Scan for the cell matching the given text and deliver its (x, y) coordinate at center. 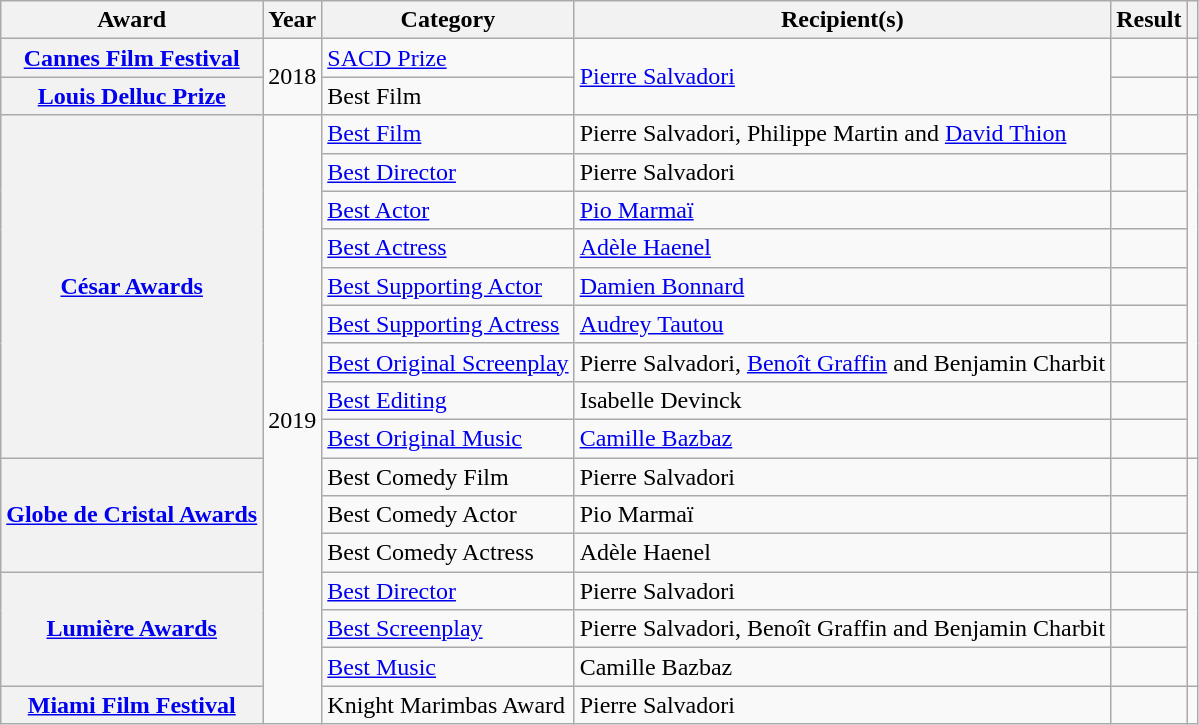
Pierre Salvadori, Philippe Martin and David Thion (842, 134)
Best Actress (448, 248)
2018 (292, 77)
Best Screenplay (448, 629)
Best Comedy Film (448, 477)
Best Editing (448, 400)
2019 (292, 420)
Knight Marimbas Award (448, 705)
Result (1149, 20)
Category (448, 20)
Best Actor (448, 210)
Award (132, 20)
Audrey Tautou (842, 324)
Lumière Awards (132, 629)
Year (292, 20)
Best Comedy Actress (448, 553)
Best Supporting Actor (448, 286)
Best Comedy Actor (448, 515)
Cannes Film Festival (132, 58)
Recipient(s) (842, 20)
César Awards (132, 286)
SACD Prize (448, 58)
Best Original Screenplay (448, 362)
Best Music (448, 667)
Miami Film Festival (132, 705)
Damien Bonnard (842, 286)
Isabelle Devinck (842, 400)
Louis Delluc Prize (132, 96)
Best Supporting Actress (448, 324)
Best Original Music (448, 438)
Globe de Cristal Awards (132, 515)
